Capture the cell that displays the provided text and extract its [x, y] central coordinate. 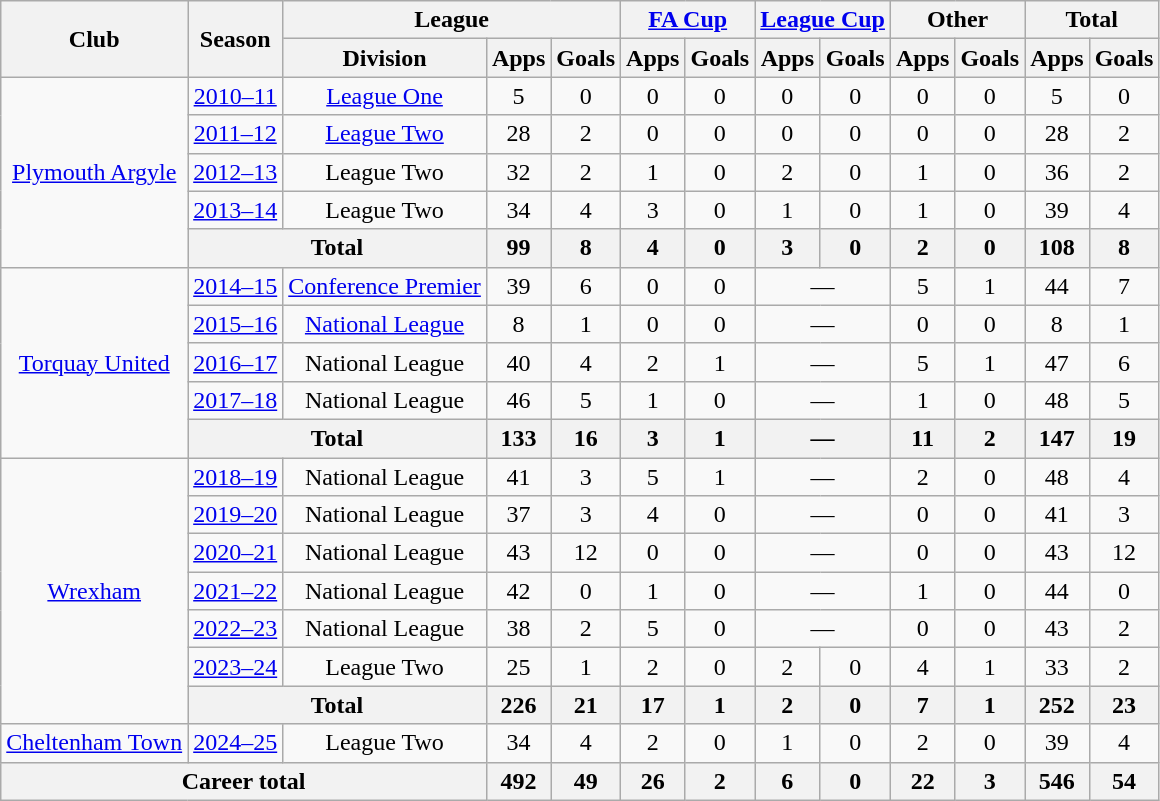
49 [586, 781]
21 [586, 705]
Plymouth Argyle [94, 172]
Career total [244, 781]
226 [518, 705]
Division [385, 58]
League Cup [823, 20]
38 [518, 629]
2021–22 [236, 591]
Other [957, 20]
League [452, 20]
23 [1124, 705]
Club [94, 39]
2016–17 [236, 362]
25 [518, 667]
42 [518, 591]
492 [518, 781]
37 [518, 515]
36 [1057, 172]
Conference Premier [385, 286]
FA Cup [688, 20]
2022–23 [236, 629]
40 [518, 362]
17 [653, 705]
2018–19 [236, 477]
2020–21 [236, 553]
2011–12 [236, 134]
546 [1057, 781]
133 [518, 438]
99 [518, 248]
252 [1057, 705]
Cheltenham Town [94, 743]
54 [1124, 781]
2014–15 [236, 286]
Torquay United [94, 362]
22 [922, 781]
32 [518, 172]
2015–16 [236, 324]
26 [653, 781]
Season [236, 39]
2013–14 [236, 210]
147 [1057, 438]
League One [385, 96]
2012–13 [236, 172]
Wrexham [94, 591]
16 [586, 438]
108 [1057, 248]
19 [1124, 438]
2010–11 [236, 96]
11 [922, 438]
46 [518, 400]
33 [1057, 667]
2019–20 [236, 515]
2017–18 [236, 400]
47 [1057, 362]
2024–25 [236, 743]
2023–24 [236, 667]
